Scan for the cell matching the given text and deliver its (x, y) coordinate at center. 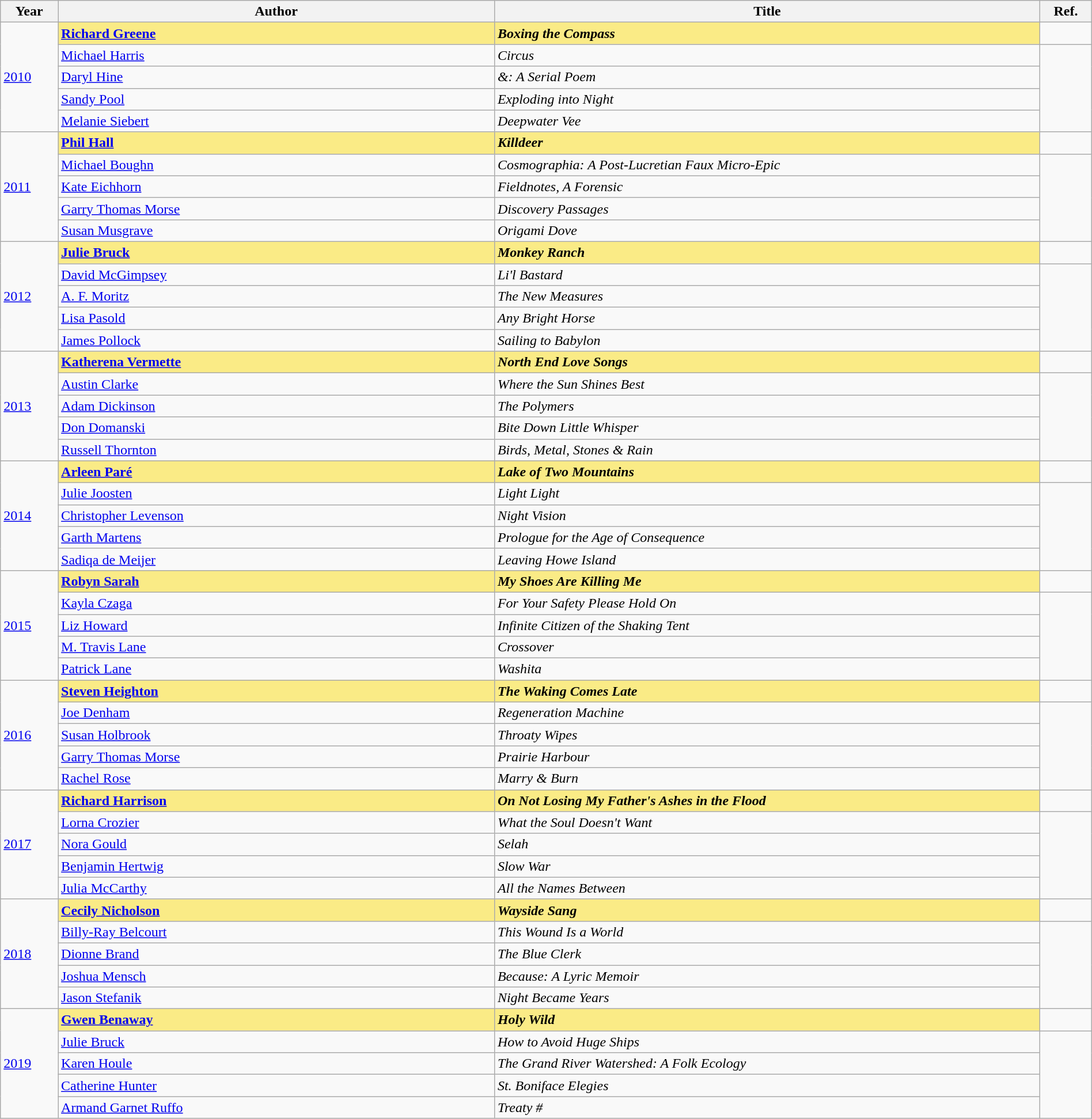
Discovery Passages (767, 208)
Wayside Sang (767, 910)
Susan Holbrook (276, 735)
Killdeer (767, 143)
My Shoes Are Killing Me (767, 581)
Gwen Benaway (276, 1020)
Circus (767, 55)
Michael Harris (276, 55)
Susan Musgrave (276, 230)
Birds, Metal, Stones & Rain (767, 450)
Melanie Siebert (276, 121)
Patrick Lane (276, 669)
2012 (29, 296)
Julie Joosten (276, 494)
2013 (29, 406)
Selah (767, 844)
Kayla Czaga (276, 603)
Sadiqa de Meijer (276, 559)
Michael Boughn (276, 165)
2019 (29, 1064)
Treaty # (767, 1107)
Night Became Years (767, 998)
Washita (767, 669)
Author (276, 12)
Slow War (767, 866)
Russell Thornton (276, 450)
Adam Dickinson (276, 406)
Boxing the Compass (767, 33)
Ref. (1066, 12)
Jason Stefanik (276, 998)
For Your Safety Please Hold On (767, 603)
Joe Denham (276, 713)
How to Avoid Huge Ships (767, 1042)
Phil Hall (276, 143)
St. Boniface Elegies (767, 1086)
&: A Serial Poem (767, 77)
Austin Clarke (276, 384)
Bite Down Little Whisper (767, 428)
Billy-Ray Belcourt (276, 932)
Catherine Hunter (276, 1086)
Lisa Pasold (276, 318)
Lake of Two Mountains (767, 472)
Sailing to Babylon (767, 340)
Fieldnotes, A Forensic (767, 187)
2015 (29, 625)
The Blue Clerk (767, 954)
Dionne Brand (276, 954)
Daryl Hine (276, 77)
Karen Houle (276, 1064)
What the Soul Doesn't Want (767, 822)
Marry & Burn (767, 779)
Any Bright Horse (767, 318)
The Waking Comes Late (767, 691)
Sandy Pool (276, 99)
Cecily Nicholson (276, 910)
Leaving Howe Island (767, 559)
Nora Gould (276, 844)
Kate Eichhorn (276, 187)
Julia McCarthy (276, 888)
Benjamin Hertwig (276, 866)
This Wound Is a World (767, 932)
Holy Wild (767, 1020)
Title (767, 12)
The New Measures (767, 297)
Don Domanski (276, 428)
Because: A Lyric Memoir (767, 976)
Prairie Harbour (767, 757)
The Grand River Watershed: A Folk Ecology (767, 1064)
All the Names Between (767, 888)
Light Light (767, 494)
Cosmographia: A Post-Lucretian Faux Micro-Epic (767, 165)
David McGimpsey (276, 275)
2010 (29, 77)
Li'l Bastard (767, 275)
Infinite Citizen of the Shaking Tent (767, 625)
Steven Heighton (276, 691)
Throaty Wipes (767, 735)
Deepwater Vee (767, 121)
A. F. Moritz (276, 297)
Rachel Rose (276, 779)
Garth Martens (276, 537)
Year (29, 12)
Exploding into Night (767, 99)
2014 (29, 515)
Night Vision (767, 515)
The Polymers (767, 406)
Lorna Crozier (276, 822)
Liz Howard (276, 625)
2011 (29, 187)
Arleen Paré (276, 472)
Crossover (767, 647)
Katherena Vermette (276, 362)
On Not Losing My Father's Ashes in the Flood (767, 801)
Christopher Levenson (276, 515)
James Pollock (276, 340)
Regeneration Machine (767, 713)
North End Love Songs (767, 362)
Robyn Sarah (276, 581)
Origami Dove (767, 230)
2016 (29, 735)
Where the Sun Shines Best (767, 384)
Prologue for the Age of Consequence (767, 537)
Armand Garnet Ruffo (276, 1107)
Richard Greene (276, 33)
Monkey Ranch (767, 252)
M. Travis Lane (276, 647)
2018 (29, 954)
Joshua Mensch (276, 976)
Richard Harrison (276, 801)
2017 (29, 844)
